Find where the given text appears and provide that cell's center as [x, y] coordinate. 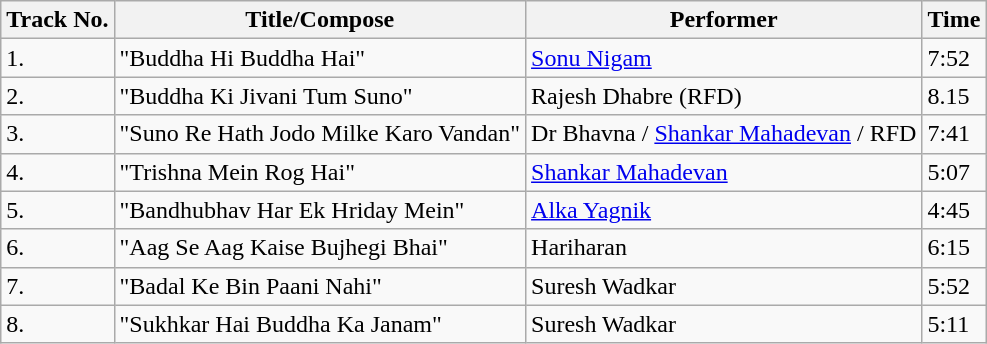
"Trishna Mein Rog Hai" [320, 172]
Alka Yagnik [724, 210]
Time [954, 20]
3. [58, 134]
"Bandhubhav Har Ek Hriday Mein" [320, 210]
"Buddha Ki Jivani Tum Suno" [320, 96]
7:41 [954, 134]
Rajesh Dhabre (RFD) [724, 96]
4:45 [954, 210]
5:52 [954, 286]
5:11 [954, 324]
7:52 [954, 58]
2. [58, 96]
5:07 [954, 172]
"Sukhkar Hai Buddha Ka Janam" [320, 324]
Performer [724, 20]
Track No. [58, 20]
"Badal Ke Bin Paani Nahi" [320, 286]
5. [58, 210]
7. [58, 286]
4. [58, 172]
1. [58, 58]
"Suno Re Hath Jodo Milke Karo Vandan" [320, 134]
8. [58, 324]
6:15 [954, 248]
Sonu Nigam [724, 58]
"Buddha Hi Buddha Hai" [320, 58]
8.15 [954, 96]
"Aag Se Aag Kaise Bujhegi Bhai" [320, 248]
6. [58, 248]
Shankar Mahadevan [724, 172]
Hariharan [724, 248]
Dr Bhavna / Shankar Mahadevan / RFD [724, 134]
Title/Compose [320, 20]
